Search for the cell housing the specified text and yield its [X, Y] center coordinate. 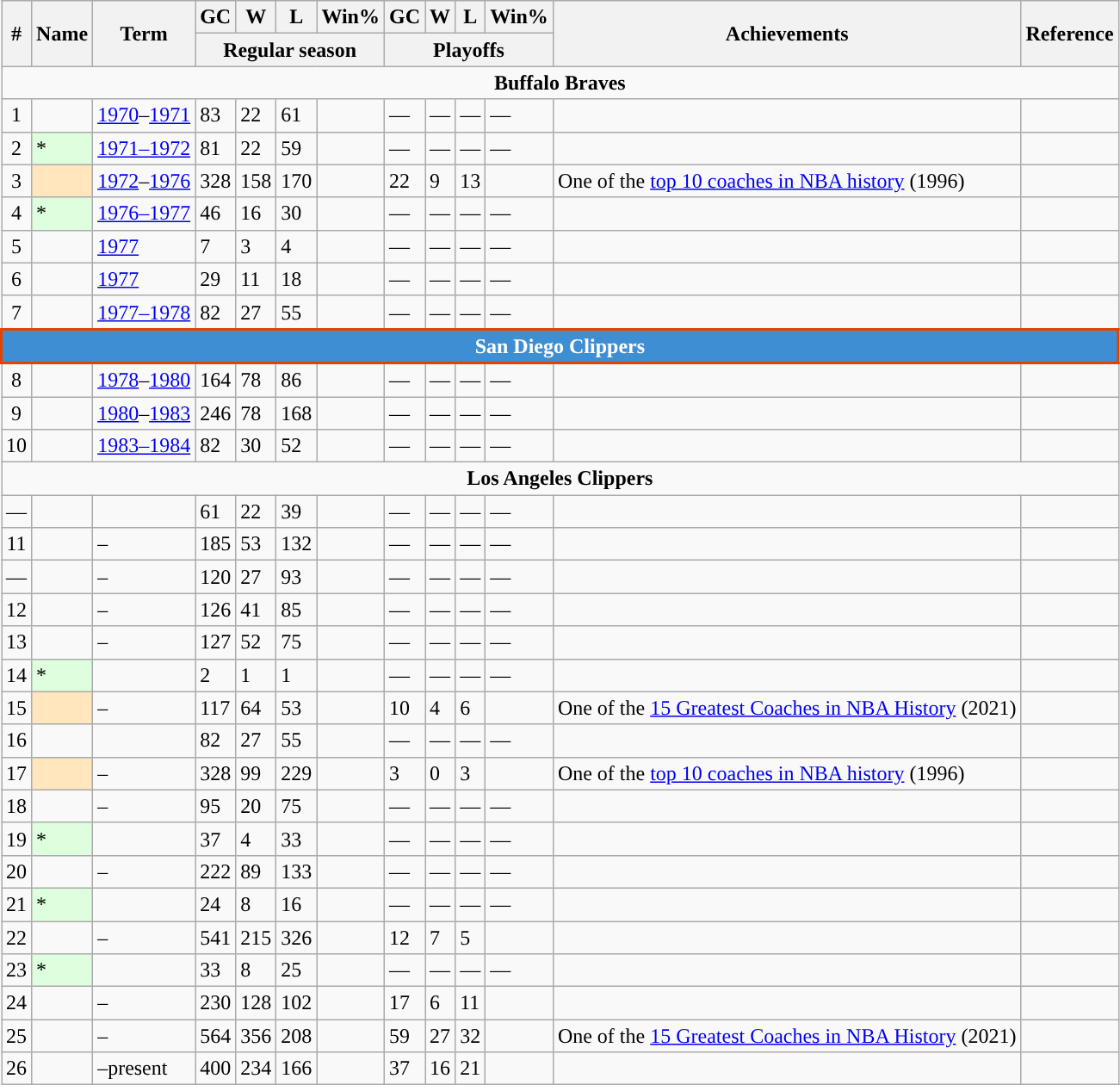
Name [62, 34]
1980–1983 [145, 412]
83 [215, 115]
15 [17, 708]
Reference [1069, 34]
222 [215, 871]
San Diego Clippers [560, 346]
23 [17, 970]
1976–1977 [145, 214]
0 [441, 773]
–present [145, 1069]
41 [257, 610]
166 [296, 1069]
Buffalo Braves [560, 83]
46 [215, 214]
170 [296, 181]
246 [215, 412]
86 [296, 381]
326 [296, 938]
541 [215, 938]
1983–1984 [145, 446]
126 [215, 610]
99 [257, 773]
Regular season [290, 50]
64 [257, 708]
158 [257, 181]
230 [215, 1003]
19 [17, 839]
# [17, 34]
Term [145, 34]
208 [296, 1036]
Playoffs [469, 50]
564 [215, 1036]
89 [257, 871]
133 [296, 871]
39 [296, 512]
1977–1978 [145, 312]
102 [296, 1003]
1978–1980 [145, 381]
117 [215, 708]
Achievements [787, 34]
29 [215, 279]
1970–1971 [145, 115]
229 [296, 773]
128 [257, 1003]
81 [215, 148]
185 [215, 544]
93 [296, 577]
1971–1972 [145, 148]
14 [17, 675]
215 [257, 938]
26 [17, 1069]
356 [257, 1036]
95 [215, 806]
400 [215, 1069]
164 [215, 381]
1972–1976 [145, 181]
127 [215, 642]
132 [296, 544]
120 [215, 577]
234 [257, 1069]
32 [470, 1036]
85 [296, 610]
Los Angeles Clippers [560, 479]
168 [296, 412]
